Capture the cell that displays the provided text and extract its (X, Y) central coordinate. 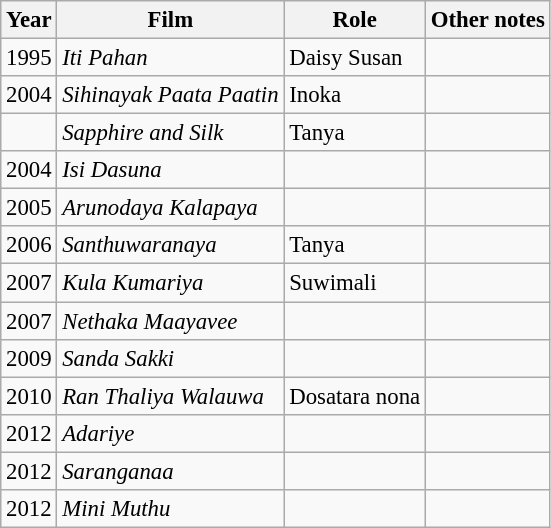
Daisy Susan (355, 58)
Inoka (355, 95)
Iti Pahan (170, 58)
Kula Kumariya (170, 283)
Santhuwaranaya (170, 245)
Isi Dasuna (170, 170)
Saranganaa (170, 471)
2006 (29, 245)
1995 (29, 58)
Role (355, 20)
Film (170, 20)
Mini Muthu (170, 509)
Nethaka Maayavee (170, 321)
Year (29, 20)
Sapphire and Silk (170, 133)
Suwimali (355, 283)
2005 (29, 208)
Ran Thaliya Walauwa (170, 396)
Other notes (488, 20)
2009 (29, 358)
Sanda Sakki (170, 358)
Adariye (170, 433)
Sihinayak Paata Paatin (170, 95)
2010 (29, 396)
Dosatara nona (355, 396)
Arunodaya Kalapaya (170, 208)
